Search for the cell housing the specified text and yield its (X, Y) center coordinate. 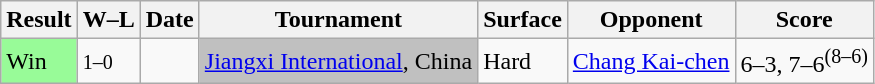
Score (804, 20)
Result (39, 20)
Win (39, 62)
Opponent (651, 20)
Jiangxi International, China (338, 62)
Tournament (338, 20)
Hard (523, 62)
1–0 (108, 62)
Chang Kai-chen (651, 62)
Surface (523, 20)
W–L (108, 20)
6–3, 7–6(8–6) (804, 62)
Date (170, 20)
